Output the (x, y) coordinate of the center of the cell containing the given text.  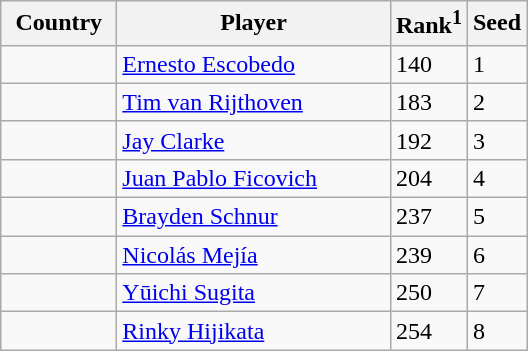
192 (428, 140)
4 (496, 178)
Yūichi Sugita (254, 293)
7 (496, 293)
237 (428, 217)
Tim van Rijthoven (254, 102)
8 (496, 331)
254 (428, 331)
Country (59, 24)
250 (428, 293)
Ernesto Escobedo (254, 64)
183 (428, 102)
5 (496, 217)
Juan Pablo Ficovich (254, 178)
6 (496, 255)
Rank1 (428, 24)
Rinky Hijikata (254, 331)
Seed (496, 24)
239 (428, 255)
3 (496, 140)
2 (496, 102)
Jay Clarke (254, 140)
Brayden Schnur (254, 217)
204 (428, 178)
140 (428, 64)
Nicolás Mejía (254, 255)
Player (254, 24)
1 (496, 64)
